Search for the cell housing the specified text and yield its [X, Y] center coordinate. 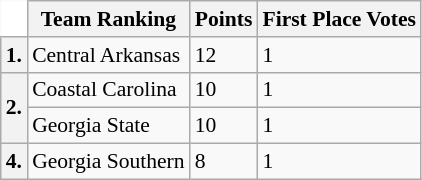
4. [14, 162]
Points [224, 19]
8 [224, 162]
1. [14, 55]
First Place Votes [339, 19]
Central Arkansas [108, 55]
Georgia Southern [108, 162]
Coastal Carolina [108, 90]
Georgia State [108, 126]
12 [224, 55]
Team Ranking [108, 19]
2. [14, 108]
